Search for the cell housing the specified text and yield its [x, y] center coordinate. 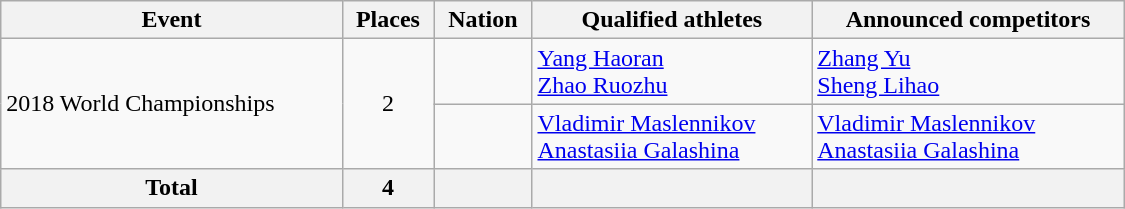
Nation [483, 20]
Qualified athletes [672, 20]
Places [388, 20]
Yang HaoranZhao Ruozhu [672, 72]
2 [388, 104]
2018 World Championships [172, 104]
Announced competitors [968, 20]
Zhang YuSheng Lihao [968, 72]
4 [388, 188]
Event [172, 20]
Total [172, 188]
